Scan for the cell matching the given text and deliver its (x, y) coordinate at center. 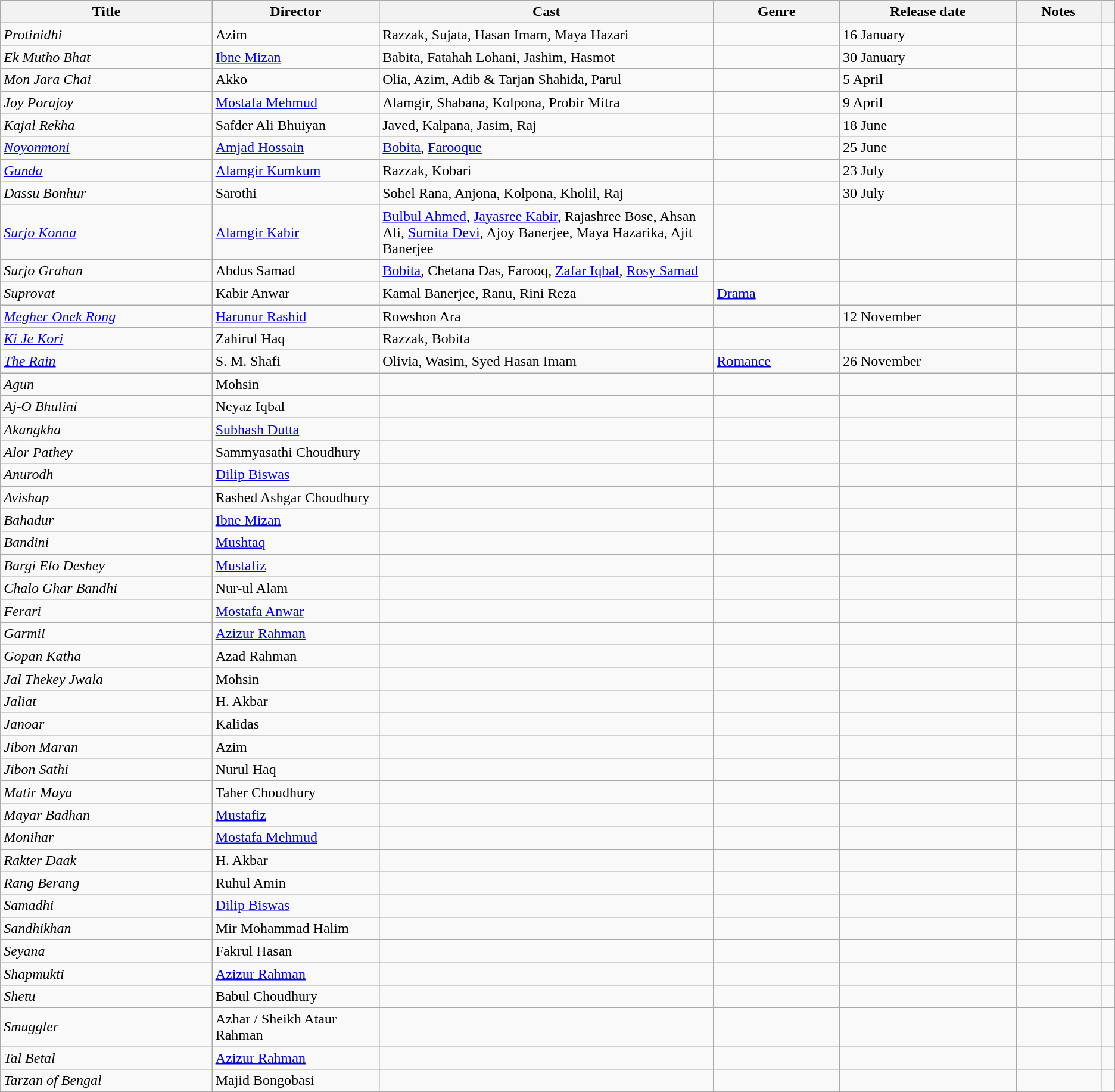
Sohel Rana, Anjona, Kolpona, Kholil, Raj (547, 193)
Sandhikhan (106, 928)
Olia, Azim, Adib & Tarjan Shahida, Parul (547, 80)
Ruhul Amin (295, 883)
Genre (777, 12)
Olivia, Wasim, Syed Hasan Imam (547, 362)
Mostafa Anwar (295, 611)
25 June (928, 148)
Kalidas (295, 724)
18 June (928, 125)
12 November (928, 316)
Tal Betal (106, 1057)
Javed, Kalpana, Jasim, Raj (547, 125)
Avishap (106, 497)
Chalo Ghar Bandhi (106, 588)
Tarzan of Bengal (106, 1081)
Jaliat (106, 702)
Director (295, 12)
23 July (928, 170)
Razzak, Bobita (547, 339)
Agun (106, 384)
S. M. Shafi (295, 362)
Alamgir Kabir (295, 232)
Babita, Fatahah Lohani, Jashim, Hasmot (547, 57)
Kabir Anwar (295, 293)
Shetu (106, 996)
Monihar (106, 838)
Akko (295, 80)
Razzak, Sujata, Hasan Imam, Maya Hazari (547, 35)
Jibon Maran (106, 747)
Nur-ul Alam (295, 588)
Rashed Ashgar Choudhury (295, 497)
5 April (928, 80)
Mon Jara Chai (106, 80)
Rowshon Ara (547, 316)
Alor Pathey (106, 452)
Amjad Hossain (295, 148)
Mayar Badhan (106, 815)
Suprovat (106, 293)
Kamal Banerjee, Ranu, Rini Reza (547, 293)
Gunda (106, 170)
Bahadur (106, 520)
Smuggler (106, 1027)
9 April (928, 102)
Bobita, Farooque (547, 148)
Shapmukti (106, 973)
Surjo Grahan (106, 270)
Drama (777, 293)
Title (106, 12)
Abdus Samad (295, 270)
Mushtaq (295, 543)
Azhar / Sheikh Ataur Rahman (295, 1027)
Harunur Rashid (295, 316)
Sarothi (295, 193)
Babul Choudhury (295, 996)
Majid Bongobasi (295, 1081)
Megher Onek Rong (106, 316)
Noyonmoni (106, 148)
Ek Mutho Bhat (106, 57)
26 November (928, 362)
Alamgir, Shabana, Kolpona, Probir Mitra (547, 102)
Dassu Bonhur (106, 193)
Safder Ali Bhuiyan (295, 125)
Sammyasathi Choudhury (295, 452)
16 January (928, 35)
Razzak, Kobari (547, 170)
Protinidhi (106, 35)
The Rain (106, 362)
Akangkha (106, 430)
Bobita, Chetana Das, Farooq, Zafar Iqbal, Rosy Samad (547, 270)
Anurodh (106, 475)
Zahirul Haq (295, 339)
Azad Rahman (295, 656)
Garmil (106, 633)
Matir Maya (106, 792)
Bulbul Ahmed, Jayasree Kabir, Rajashree Bose, Ahsan Ali, Sumita Devi, Ajoy Banerjee, Maya Hazarika, Ajit Banerjee (547, 232)
Gopan Katha (106, 656)
Release date (928, 12)
Mir Mohammad Halim (295, 928)
Surjo Konna (106, 232)
Jal Thekey Jwala (106, 679)
Fakrul Hasan (295, 951)
Ferari (106, 611)
Notes (1058, 12)
Seyana (106, 951)
30 January (928, 57)
Rang Berang (106, 883)
30 July (928, 193)
Janoar (106, 724)
Romance (777, 362)
Neyaz Iqbal (295, 407)
Jibon Sathi (106, 770)
Subhash Dutta (295, 430)
Bargi Elo Deshey (106, 565)
Kajal Rekha (106, 125)
Aj-O Bhulini (106, 407)
Samadhi (106, 906)
Alamgir Kumkum (295, 170)
Bandini (106, 543)
Taher Choudhury (295, 792)
Joy Porajoy (106, 102)
Ki Je Kori (106, 339)
Nurul Haq (295, 770)
Cast (547, 12)
Rakter Daak (106, 860)
